Capture the cell that displays the provided text and extract its (X, Y) central coordinate. 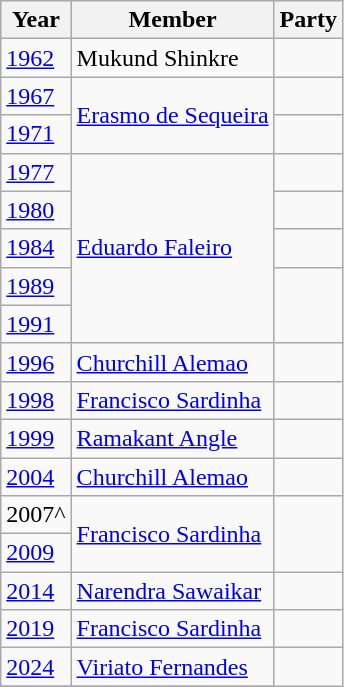
1998 (36, 400)
2014 (36, 591)
1980 (36, 210)
1962 (36, 58)
Narendra Sawaikar (172, 591)
2009 (36, 553)
1991 (36, 324)
Viriato Fernandes (172, 667)
Member (172, 20)
1996 (36, 362)
Erasmo de Sequeira (172, 115)
Mukund Shinkre (172, 58)
1984 (36, 248)
1977 (36, 172)
Eduardo Faleiro (172, 248)
Year (36, 20)
1967 (36, 96)
1971 (36, 134)
2004 (36, 477)
2007^ (36, 515)
2024 (36, 667)
1999 (36, 438)
Party (308, 20)
2019 (36, 629)
1989 (36, 286)
Ramakant Angle (172, 438)
